Provide the [X, Y] coordinate of the cell's center where the given text is located.  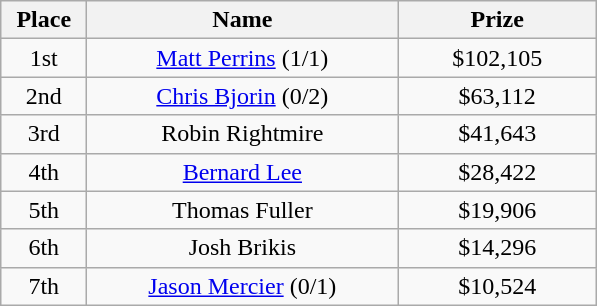
Bernard Lee [242, 172]
Chris Bjorin (0/2) [242, 96]
$19,906 [498, 210]
Josh Brikis [242, 248]
6th [44, 248]
$14,296 [498, 248]
Matt Perrins (1/1) [242, 58]
Name [242, 20]
Robin Rightmire [242, 134]
3rd [44, 134]
$28,422 [498, 172]
$41,643 [498, 134]
Place [44, 20]
2nd [44, 96]
1st [44, 58]
5th [44, 210]
Prize [498, 20]
Jason Mercier (0/1) [242, 286]
4th [44, 172]
$102,105 [498, 58]
$63,112 [498, 96]
$10,524 [498, 286]
7th [44, 286]
Thomas Fuller [242, 210]
